Return (X, Y) of the center of cell containing provided text 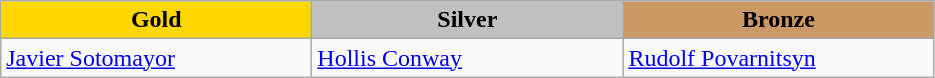
Javier Sotomayor (156, 58)
Rudolf Povarnitsyn (778, 58)
Silver (468, 20)
Bronze (778, 20)
Gold (156, 20)
Hollis Conway (468, 58)
